Return the [x, y] coordinate for the center point of the cell that contains the specified text.  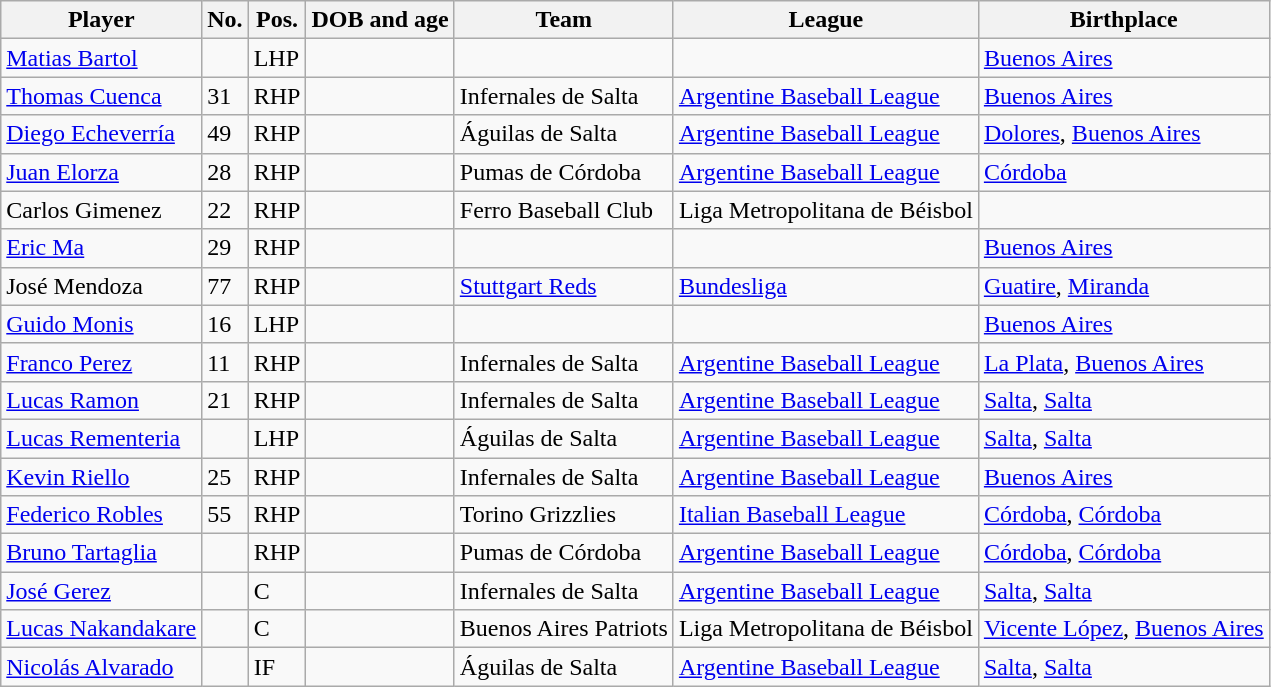
Nicolás Alvarado [102, 667]
25 [225, 477]
Thomas Cuenca [102, 96]
Vicente López, Buenos Aires [1124, 629]
Buenos Aires Patriots [564, 629]
31 [225, 96]
Córdoba [1124, 172]
Team [564, 20]
Stuttgart Reds [564, 286]
IF [277, 667]
16 [225, 324]
Guatire, Miranda [1124, 286]
Kevin Riello [102, 477]
Guido Monis [102, 324]
Juan Elorza [102, 172]
Lucas Ramon [102, 400]
Lucas Rementeria [102, 438]
21 [225, 400]
Lucas Nakandakare [102, 629]
José Mendoza [102, 286]
DOB and age [380, 20]
Eric Ma [102, 248]
Dolores, Buenos Aires [1124, 134]
Torino Grizzlies [564, 515]
Carlos Gimenez [102, 210]
11 [225, 362]
La Plata, Buenos Aires [1124, 362]
Franco Perez [102, 362]
League [826, 20]
22 [225, 210]
José Gerez [102, 591]
28 [225, 172]
29 [225, 248]
Federico Robles [102, 515]
Matias Bartol [102, 58]
55 [225, 515]
Ferro Baseball Club [564, 210]
77 [225, 286]
Pos. [277, 20]
Bruno Tartaglia [102, 553]
Player [102, 20]
Birthplace [1124, 20]
49 [225, 134]
Italian Baseball League [826, 515]
Diego Echeverría [102, 134]
Bundesliga [826, 286]
No. [225, 20]
